Search for the cell housing the specified text and yield its (x, y) center coordinate. 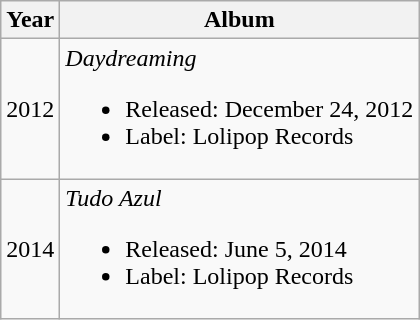
2014 (30, 249)
Tudo AzulReleased: June 5, 2014 Label: Lolipop Records (240, 249)
DaydreamingReleased: December 24, 2012 Label: Lolipop Records (240, 109)
Album (240, 20)
Year (30, 20)
2012 (30, 109)
